Output the (x, y) coordinate of the center of the cell containing the given text.  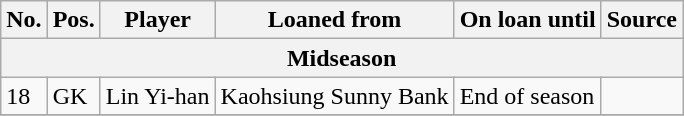
Lin Yi-han (158, 96)
18 (24, 96)
Kaohsiung Sunny Bank (334, 96)
GK (74, 96)
Loaned from (334, 20)
Pos. (74, 20)
On loan until (528, 20)
No. (24, 20)
Midseason (342, 58)
End of season (528, 96)
Source (642, 20)
Player (158, 20)
